Find where the given text appears and provide that cell's center as (x, y) coordinate. 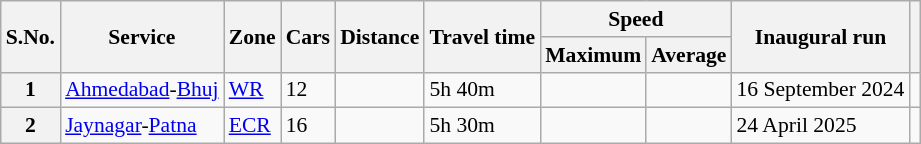
12 (308, 90)
5h 30m (482, 126)
Jaynagar-Patna (142, 126)
WR (252, 90)
5h 40m (482, 90)
Ahmedabad-Bhuj (142, 90)
Cars (308, 36)
Inaugural run (820, 36)
Zone (252, 36)
Speed (636, 19)
Service (142, 36)
16 September 2024 (820, 90)
Average (688, 55)
Maximum (593, 55)
2 (30, 126)
16 (308, 126)
S.No. (30, 36)
ECR (252, 126)
Distance (380, 36)
Travel time (482, 36)
24 April 2025 (820, 126)
1 (30, 90)
